For the text-containing cell, return its midpoint in (x, y) coordinate format. 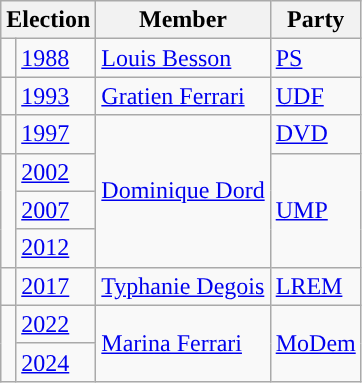
Marina Ferrari (183, 343)
LREM (316, 286)
Member (183, 20)
2024 (56, 362)
2007 (56, 210)
DVD (316, 134)
2012 (56, 248)
1993 (56, 96)
Dominique Dord (183, 191)
PS (316, 58)
Louis Besson (183, 58)
Typhanie Degois (183, 286)
1988 (56, 58)
2022 (56, 324)
2002 (56, 172)
1997 (56, 134)
Party (316, 20)
MoDem (316, 343)
Gratien Ferrari (183, 96)
Election (48, 20)
UMP (316, 210)
2017 (56, 286)
UDF (316, 96)
